Identify which cell holds the provided text, then report its (x, y) central coordinate. 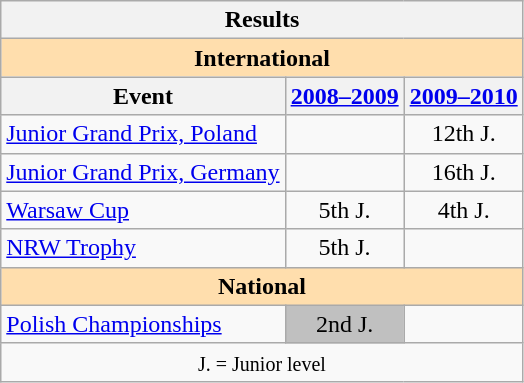
Junior Grand Prix, Germany (143, 172)
16th J. (464, 172)
2008–2009 (344, 96)
Results (262, 20)
Polish Championships (143, 324)
International (262, 58)
2nd J. (344, 324)
J. = Junior level (262, 362)
Junior Grand Prix, Poland (143, 134)
Warsaw Cup (143, 210)
12th J. (464, 134)
4th J. (464, 210)
Event (143, 96)
NRW Trophy (143, 248)
National (262, 286)
2009–2010 (464, 96)
